From the cell containing the given text, extract its center point as (x, y) coordinate. 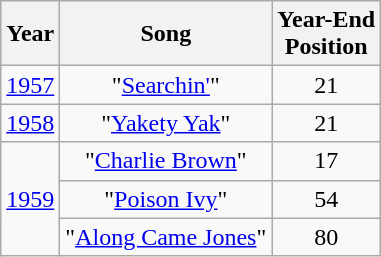
Song (166, 34)
"Yakety Yak" (166, 123)
Year (30, 34)
"Searchin'" (166, 85)
54 (326, 199)
80 (326, 237)
"Charlie Brown" (166, 161)
1957 (30, 85)
1958 (30, 123)
17 (326, 161)
"Poison Ivy" (166, 199)
"Along Came Jones" (166, 237)
Year-EndPosition (326, 34)
1959 (30, 199)
